From the cell containing the given text, extract its center point as [X, Y] coordinate. 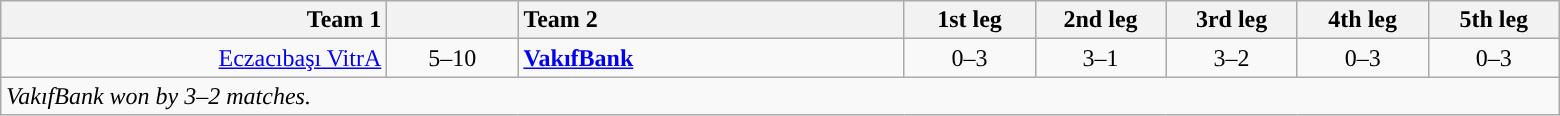
3–1 [1100, 58]
4th leg [1362, 20]
VakıfBank won by 3–2 matches. [780, 96]
VakıfBank [711, 58]
1st leg [970, 20]
Eczacıbaşı VitrA [194, 58]
Team 1 [194, 20]
3–2 [1232, 58]
3rd leg [1232, 20]
Team 2 [711, 20]
5–10 [452, 58]
2nd leg [1100, 20]
5th leg [1494, 20]
